Scan for the cell matching the given text and deliver its [x, y] coordinate at center. 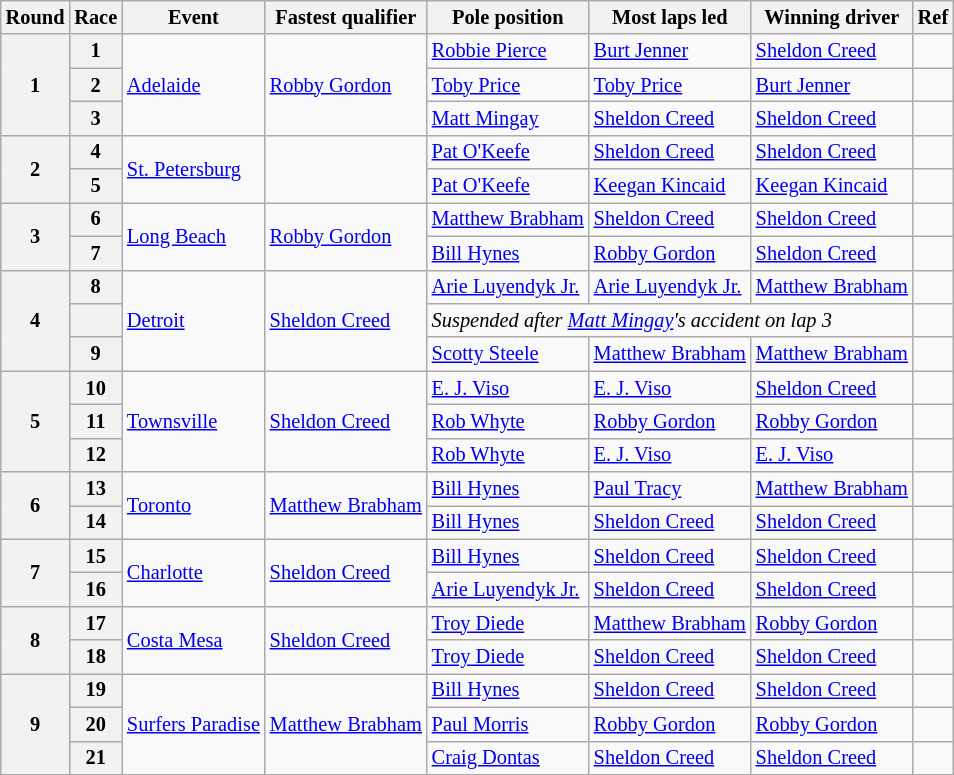
Townsville [194, 422]
20 [96, 724]
Ref [933, 17]
12 [96, 455]
Fastest qualifier [346, 17]
Costa Mesa [194, 640]
Surfers Paradise [194, 724]
Detroit [194, 320]
15 [96, 556]
Robbie Pierce [508, 51]
Suspended after Matt Mingay's accident on lap 3 [670, 320]
Toronto [194, 506]
Most laps led [670, 17]
19 [96, 690]
Craig Dontas [508, 758]
Pole position [508, 17]
Paul Tracy [670, 489]
16 [96, 589]
Charlotte [194, 572]
21 [96, 758]
St. Petersburg [194, 168]
Matt Mingay [508, 118]
Winning driver [832, 17]
Long Beach [194, 236]
11 [96, 421]
Adelaide [194, 84]
Round [36, 17]
14 [96, 522]
13 [96, 489]
18 [96, 657]
17 [96, 623]
Scotty Steele [508, 354]
10 [96, 388]
Race [96, 17]
Paul Morris [508, 724]
Event [194, 17]
